Determine the [x, y] coordinate at the center of the cell enclosing the given text.  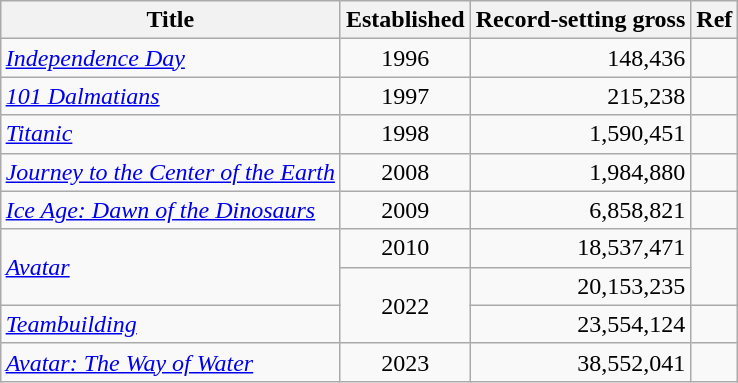
23,554,124 [580, 324]
6,858,821 [580, 210]
18,537,471 [580, 248]
101 Dalmatians [170, 96]
20,153,235 [580, 286]
Avatar: The Way of Water [170, 362]
Ice Age: Dawn of the Dinosaurs [170, 210]
Teambuilding [170, 324]
2008 [405, 172]
1998 [405, 134]
1,590,451 [580, 134]
2010 [405, 248]
1997 [405, 96]
215,238 [580, 96]
Record-setting gross [580, 20]
2009 [405, 210]
1,984,880 [580, 172]
Avatar [170, 267]
Journey to the Center of the Earth [170, 172]
2022 [405, 305]
Independence Day [170, 58]
1996 [405, 58]
148,436 [580, 58]
Ref [714, 20]
Title [170, 20]
Established [405, 20]
Titanic [170, 134]
38,552,041 [580, 362]
2023 [405, 362]
